Search for the cell housing the specified text and yield its [X, Y] center coordinate. 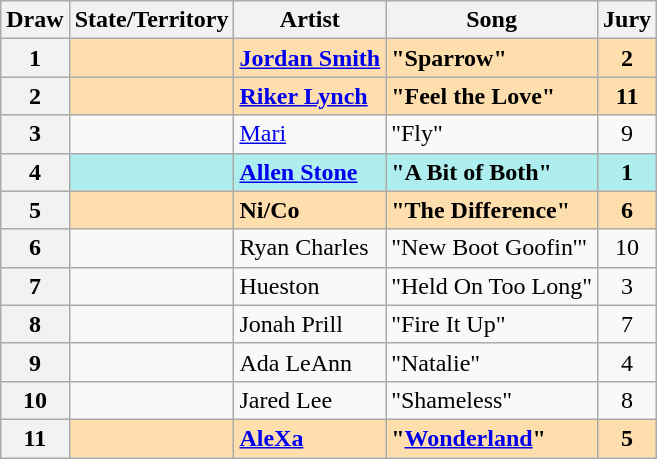
"Wonderland" [492, 438]
Artist [310, 20]
"Natalie" [492, 362]
Ni/Co [310, 210]
Mari [310, 134]
Hueston [310, 286]
"Held On Too Long" [492, 286]
Jordan Smith [310, 58]
Song [492, 20]
"Fly" [492, 134]
Ryan Charles [310, 248]
AleXa [310, 438]
"Feel the Love" [492, 96]
"Shameless" [492, 400]
"The Difference" [492, 210]
Allen Stone [310, 172]
Jury [628, 20]
Draw [35, 20]
Riker Lynch [310, 96]
"Sparrow" [492, 58]
Jonah Prill [310, 324]
Ada LeAnn [310, 362]
State/Territory [152, 20]
"New Boot Goofin'" [492, 248]
Jared Lee [310, 400]
"Fire It Up" [492, 324]
"A Bit of Both" [492, 172]
